Identify which cell holds the provided text, then report its [X, Y] central coordinate. 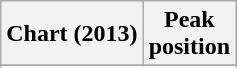
Chart (2013) [72, 34]
Peakposition [189, 34]
